Capture the cell that displays the provided text and extract its [X, Y] central coordinate. 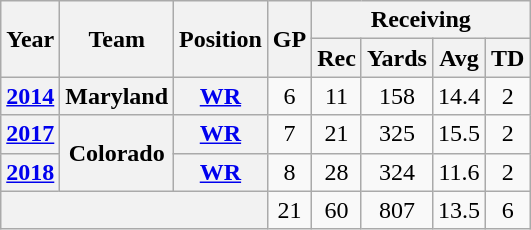
2018 [30, 172]
7 [289, 134]
11.6 [458, 172]
Year [30, 39]
14.4 [458, 96]
2017 [30, 134]
Position [221, 39]
Yards [396, 58]
28 [337, 172]
Rec [337, 58]
Colorado [117, 153]
11 [337, 96]
325 [396, 134]
TD [508, 58]
807 [396, 210]
Avg [458, 58]
2014 [30, 96]
13.5 [458, 210]
Maryland [117, 96]
158 [396, 96]
324 [396, 172]
GP [289, 39]
60 [337, 210]
8 [289, 172]
Receiving [421, 20]
15.5 [458, 134]
Team [117, 39]
